Provide the (X, Y) coordinate of the cell's center where the given text is located.  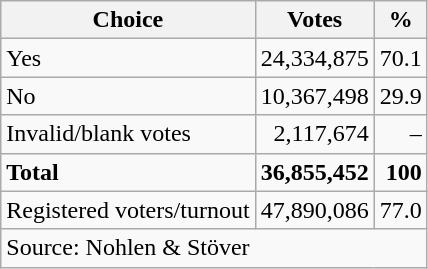
2,117,674 (314, 134)
70.1 (400, 58)
24,334,875 (314, 58)
77.0 (400, 210)
Source: Nohlen & Stöver (214, 248)
Votes (314, 20)
No (128, 96)
Choice (128, 20)
Yes (128, 58)
– (400, 134)
% (400, 20)
29.9 (400, 96)
36,855,452 (314, 172)
Invalid/blank votes (128, 134)
47,890,086 (314, 210)
Total (128, 172)
Registered voters/turnout (128, 210)
10,367,498 (314, 96)
100 (400, 172)
